Return the (x, y) coordinate for the center point of the cell that contains the specified text.  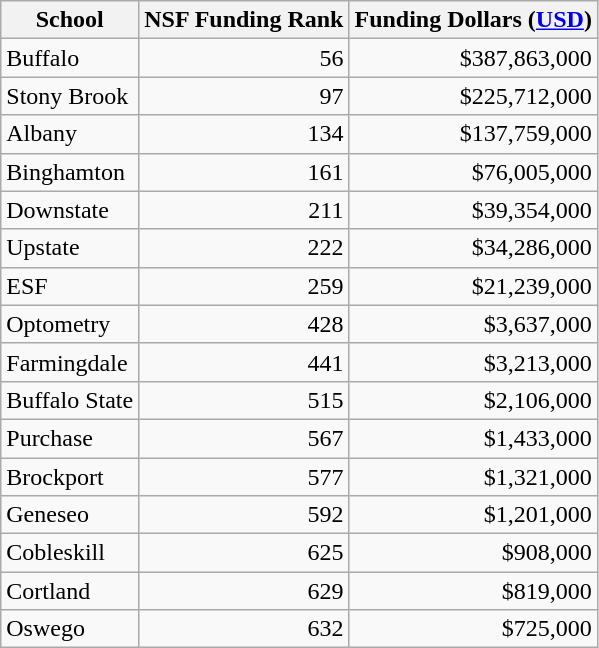
$1,433,000 (473, 438)
Optometry (70, 324)
School (70, 20)
$819,000 (473, 591)
$21,239,000 (473, 286)
161 (244, 172)
Cobleskill (70, 553)
$137,759,000 (473, 134)
428 (244, 324)
Albany (70, 134)
Funding Dollars (USD) (473, 20)
$725,000 (473, 629)
577 (244, 477)
629 (244, 591)
$225,712,000 (473, 96)
$3,637,000 (473, 324)
625 (244, 553)
Oswego (70, 629)
134 (244, 134)
259 (244, 286)
56 (244, 58)
632 (244, 629)
$908,000 (473, 553)
Geneseo (70, 515)
515 (244, 400)
Brockport (70, 477)
567 (244, 438)
Stony Brook (70, 96)
97 (244, 96)
$2,106,000 (473, 400)
Binghamton (70, 172)
$1,321,000 (473, 477)
592 (244, 515)
$387,863,000 (473, 58)
$3,213,000 (473, 362)
Farmingdale (70, 362)
$1,201,000 (473, 515)
Upstate (70, 248)
$76,005,000 (473, 172)
Buffalo (70, 58)
ESF (70, 286)
211 (244, 210)
Purchase (70, 438)
222 (244, 248)
$39,354,000 (473, 210)
Cortland (70, 591)
NSF Funding Rank (244, 20)
Buffalo State (70, 400)
$34,286,000 (473, 248)
Downstate (70, 210)
441 (244, 362)
